Return (x, y) of the center of cell containing provided text 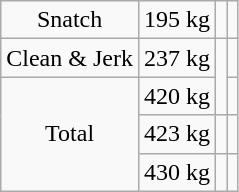
Total (70, 134)
195 kg (176, 20)
Clean & Jerk (70, 58)
237 kg (176, 58)
420 kg (176, 96)
430 kg (176, 172)
423 kg (176, 134)
Snatch (70, 20)
